For the text-containing cell, return its midpoint in [X, Y] coordinate format. 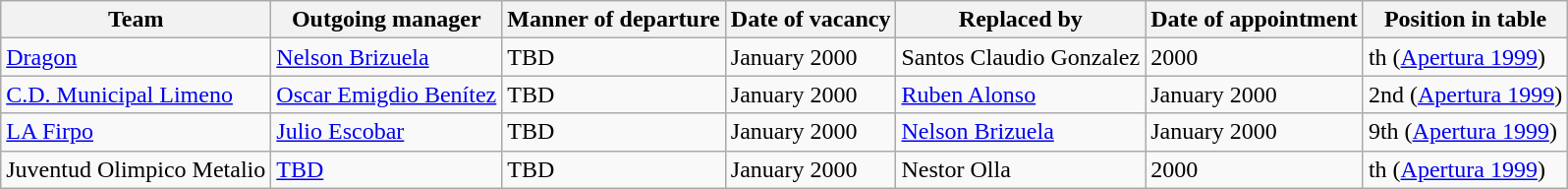
Replaced by [1021, 20]
Nestor Olla [1021, 169]
Date of vacancy [811, 20]
Team [136, 20]
Juventud Olimpico Metalio [136, 169]
2nd (Apertura 1999) [1465, 94]
Manner of departure [613, 20]
LA Firpo [136, 132]
Position in table [1465, 20]
9th (Apertura 1999) [1465, 132]
Ruben Alonso [1021, 94]
Date of appointment [1255, 20]
Julio Escobar [387, 132]
Outgoing manager [387, 20]
C.D. Municipal Limeno [136, 94]
Santos Claudio Gonzalez [1021, 57]
Dragon [136, 57]
Oscar Emigdio Benítez [387, 94]
